Identify which cell holds the provided text, then report its (X, Y) central coordinate. 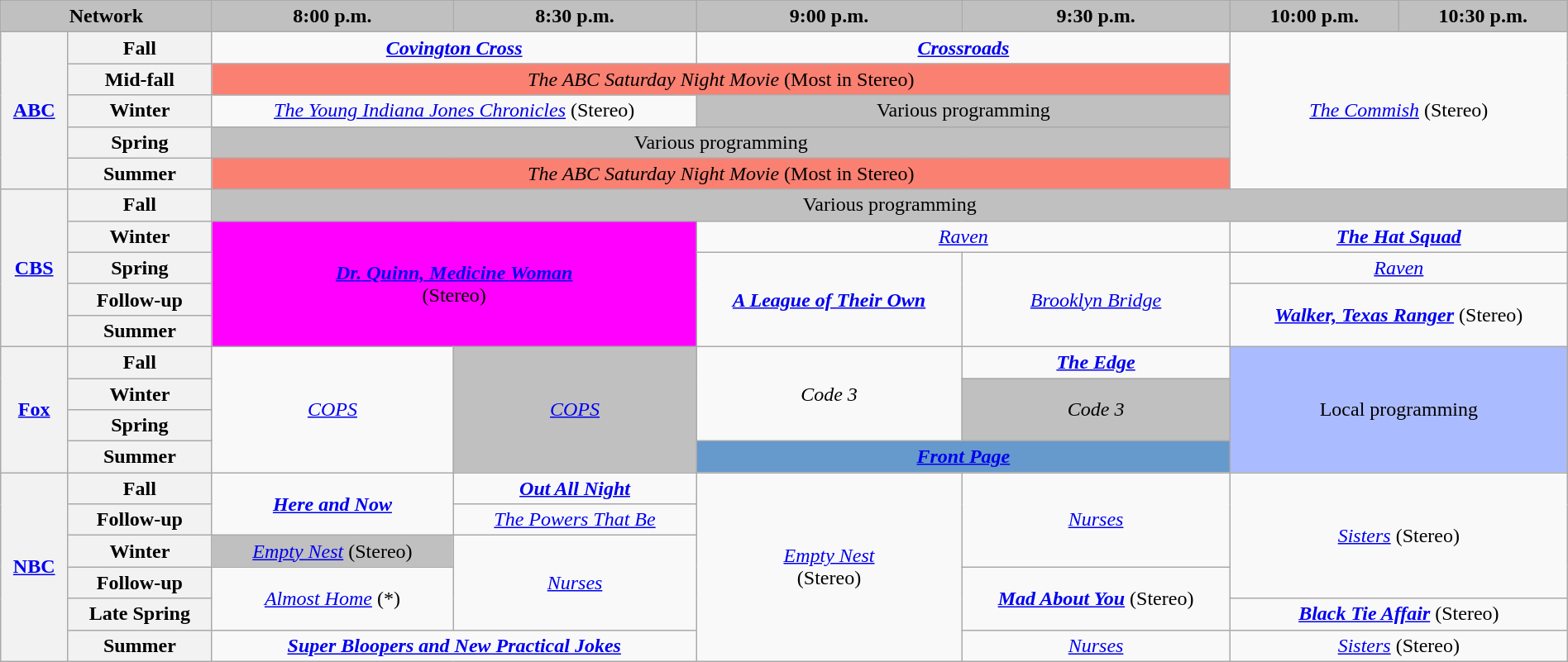
Here and Now (332, 504)
Network (106, 17)
Front Page (963, 457)
8:00 p.m. (332, 17)
Empty Nest (Stereo) (332, 551)
The Powers That Be (576, 520)
The Edge (1097, 362)
9:00 p.m. (829, 17)
Walker, Texas Ranger (Stereo) (1398, 315)
Almost Home (*) (332, 598)
Crossroads (963, 48)
Mad About You (Stereo) (1097, 598)
Super Bloopers and New Practical Jokes (454, 645)
A League of Their Own (829, 299)
Brooklyn Bridge (1097, 299)
NBC (35, 567)
10:30 p.m. (1483, 17)
9:30 p.m. (1097, 17)
Empty Nest(Stereo) (829, 567)
Local programming (1398, 409)
Black Tie Affair (Stereo) (1398, 614)
8:30 p.m. (576, 17)
Out All Night (576, 488)
Mid-fall (140, 79)
10:00 p.m. (1314, 17)
Fox (35, 409)
ABC (35, 111)
Covington Cross (454, 48)
The Commish (Stereo) (1398, 111)
Late Spring (140, 614)
Dr. Quinn, Medicine Woman(Stereo) (454, 283)
The Hat Squad (1398, 236)
CBS (35, 268)
The Young Indiana Jones Chronicles (Stereo) (454, 111)
